Extract the (x, y) coordinate from the center of the cell holding the provided text.  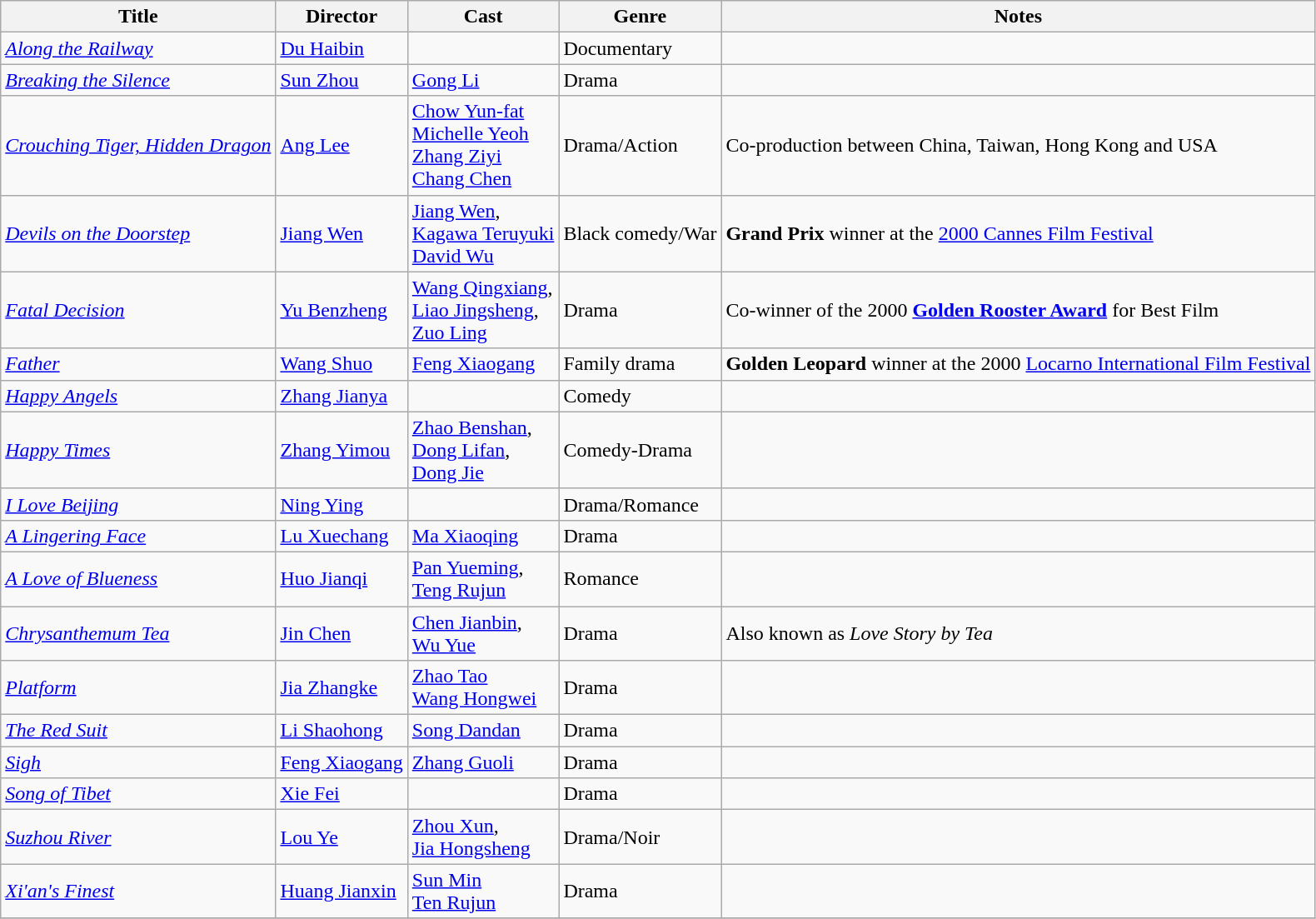
Li Shaohong (341, 731)
Fatal Decision (138, 310)
Zhang Yimou (341, 450)
Also known as Love Story by Tea (1018, 633)
Zhang Guoli (483, 762)
Song Dandan (483, 731)
Sun Zhou (341, 80)
Jia Zhangke (341, 688)
Comedy-Drama (640, 450)
Black comedy/War (640, 233)
Du Haibin (341, 48)
Pan Yueming,Teng Rujun (483, 578)
Along the Railway (138, 48)
Drama/Romance (640, 504)
Platform (138, 688)
Gong Li (483, 80)
Song of Tibet (138, 794)
Cast (483, 17)
Huo Jianqi (341, 578)
Chrysanthemum Tea (138, 633)
Romance (640, 578)
Family drama (640, 364)
Jin Chen (341, 633)
Comedy (640, 396)
Drama/Noir (640, 837)
Zhao Benshan,Dong Lifan,Dong Jie (483, 450)
Zhang Jianya (341, 396)
Happy Angels (138, 396)
Xi'an's Finest (138, 892)
Sigh (138, 762)
Lu Xuechang (341, 536)
Golden Leopard winner at the 2000 Locarno International Film Festival (1018, 364)
Chow Yun-fatMichelle YeohZhang ZiyiChang Chen (483, 145)
Jiang Wen,Kagawa TeruyukiDavid Wu (483, 233)
Devils on the Doorstep (138, 233)
Jiang Wen (341, 233)
Chen Jianbin,Wu Yue (483, 633)
Breaking the Silence (138, 80)
Genre (640, 17)
Crouching Tiger, Hidden Dragon (138, 145)
Director (341, 17)
Suzhou River (138, 837)
Sun MinTen Rujun (483, 892)
Documentary (640, 48)
Co-production between China, Taiwan, Hong Kong and USA (1018, 145)
Zhao TaoWang Hongwei (483, 688)
Title (138, 17)
Wang Qingxiang,Liao Jingsheng,Zuo Ling (483, 310)
Grand Prix winner at the 2000 Cannes Film Festival (1018, 233)
Yu Benzheng (341, 310)
The Red Suit (138, 731)
Father (138, 364)
Zhou Xun,Jia Hongsheng (483, 837)
Ma Xiaoqing (483, 536)
Huang Jianxin (341, 892)
Notes (1018, 17)
Ang Lee (341, 145)
I Love Beijing (138, 504)
A Love of Blueness (138, 578)
Lou Ye (341, 837)
Wang Shuo (341, 364)
Ning Ying (341, 504)
Co-winner of the 2000 Golden Rooster Award for Best Film (1018, 310)
Drama/Action (640, 145)
Xie Fei (341, 794)
A Lingering Face (138, 536)
Happy Times (138, 450)
